Extract the [x, y] coordinate from the center of the cell holding the provided text.  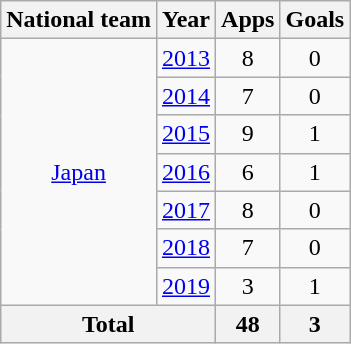
48 [248, 324]
National team [79, 20]
2018 [186, 248]
2013 [186, 58]
Year [186, 20]
Goals [315, 20]
Apps [248, 20]
9 [248, 134]
2016 [186, 172]
2014 [186, 96]
2015 [186, 134]
2019 [186, 286]
2017 [186, 210]
Japan [79, 172]
Total [108, 324]
6 [248, 172]
